From the cell containing the given text, extract its center point as (X, Y) coordinate. 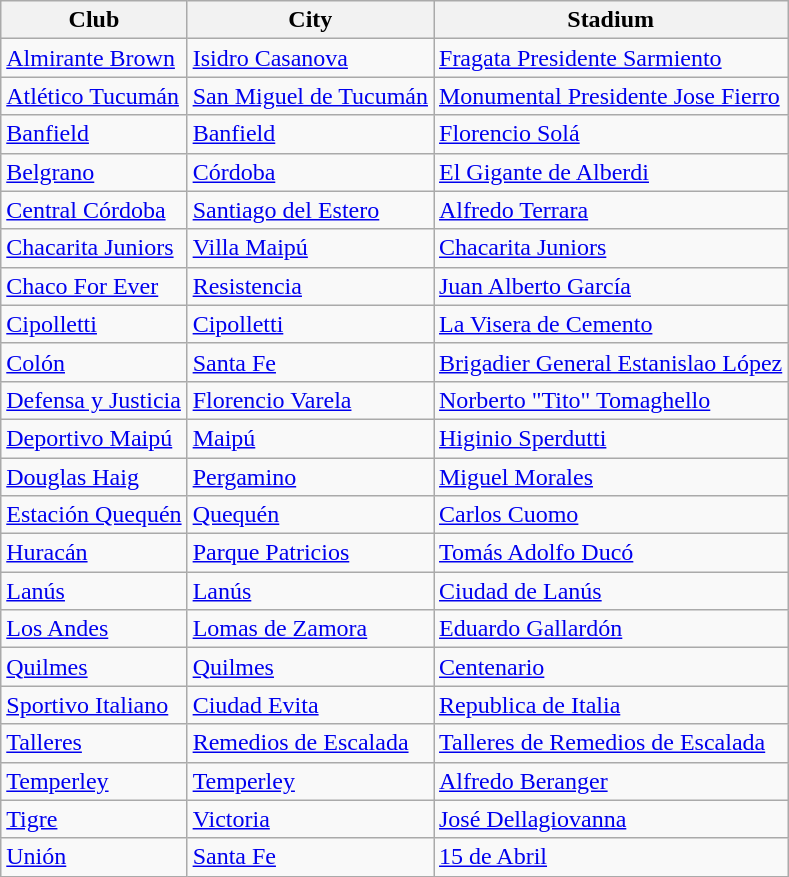
Miguel Morales (611, 477)
Centenario (611, 667)
San Miguel de Tucumán (310, 96)
Republica de Italia (611, 705)
Norberto "Tito" Tomaghello (611, 400)
Monumental Presidente Jose Fierro (611, 96)
Higinio Sperdutti (611, 438)
Brigadier General Estanislao López (611, 362)
Alfredo Terrara (611, 210)
Lomas de Zamora (310, 629)
El Gigante de Alberdi (611, 172)
Resistencia (310, 286)
Central Córdoba (94, 210)
City (310, 20)
Quequén (310, 515)
Talleres (94, 743)
Carlos Cuomo (611, 515)
Talleres de Remedios de Escalada (611, 743)
Santiago del Estero (310, 210)
Deportivo Maipú (94, 438)
15 de Abril (611, 857)
Los Andes (94, 629)
Chaco For Ever (94, 286)
Isidro Casanova (310, 58)
Huracán (94, 553)
Parque Patricios (310, 553)
Stadium (611, 20)
Alfredo Beranger (611, 781)
José Dellagiovanna (611, 819)
Córdoba (310, 172)
Estación Quequén (94, 515)
Defensa y Justicia (94, 400)
Douglas Haig (94, 477)
Sportivo Italiano (94, 705)
Maipú (310, 438)
Ciudad de Lanús (611, 591)
Atlético Tucumán (94, 96)
Tigre (94, 819)
La Visera de Cemento (611, 324)
Villa Maipú (310, 248)
Tomás Adolfo Ducó (611, 553)
Remedios de Escalada (310, 743)
Club (94, 20)
Victoria (310, 819)
Florencio Solá (611, 134)
Colón (94, 362)
Eduardo Gallardón (611, 629)
Unión (94, 857)
Ciudad Evita (310, 705)
Almirante Brown (94, 58)
Belgrano (94, 172)
Fragata Presidente Sarmiento (611, 58)
Pergamino (310, 477)
Florencio Varela (310, 400)
Juan Alberto García (611, 286)
